Return (x, y) of the center of cell containing provided text 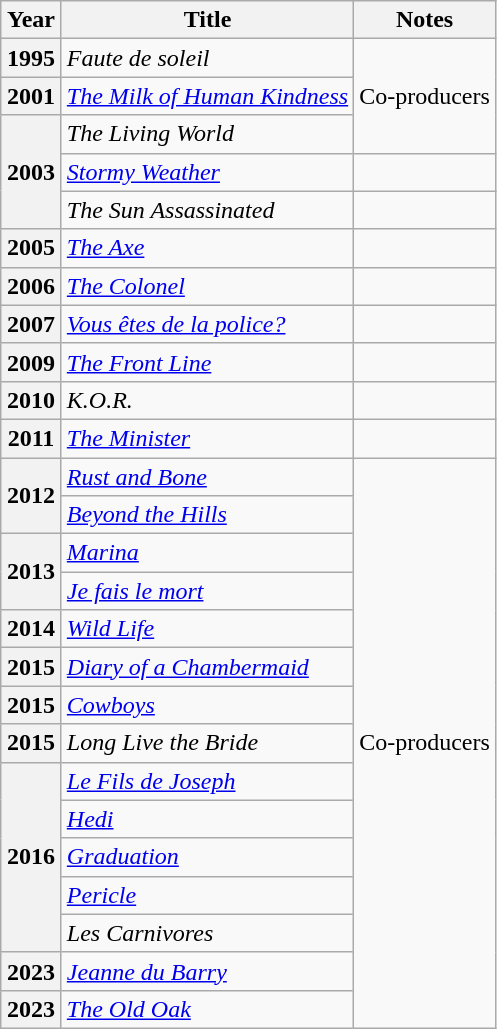
2005 (32, 248)
Cowboys (207, 705)
Jeanne du Barry (207, 971)
2007 (32, 324)
Graduation (207, 857)
The Living World (207, 134)
The Sun Assassinated (207, 210)
2014 (32, 629)
The Old Oak (207, 1009)
1995 (32, 58)
Marina (207, 553)
2010 (32, 400)
2012 (32, 496)
Wild Life (207, 629)
Faute de soleil (207, 58)
2003 (32, 172)
2001 (32, 96)
Pericle (207, 895)
2013 (32, 572)
Title (207, 20)
Les Carnivores (207, 933)
Rust and Bone (207, 477)
Je fais le mort (207, 591)
Vous êtes de la police? (207, 324)
2009 (32, 362)
Diary of a Chambermaid (207, 667)
Long Live the Bride (207, 743)
Beyond the Hills (207, 515)
The Front Line (207, 362)
The Milk of Human Kindness (207, 96)
The Colonel (207, 286)
Stormy Weather (207, 172)
K.O.R. (207, 400)
Notes (425, 20)
Le Fils de Joseph (207, 781)
2016 (32, 857)
The Minister (207, 438)
2011 (32, 438)
2006 (32, 286)
The Axe (207, 248)
Hedi (207, 819)
Year (32, 20)
